Scan for the cell matching the given text and deliver its [X, Y] coordinate at center. 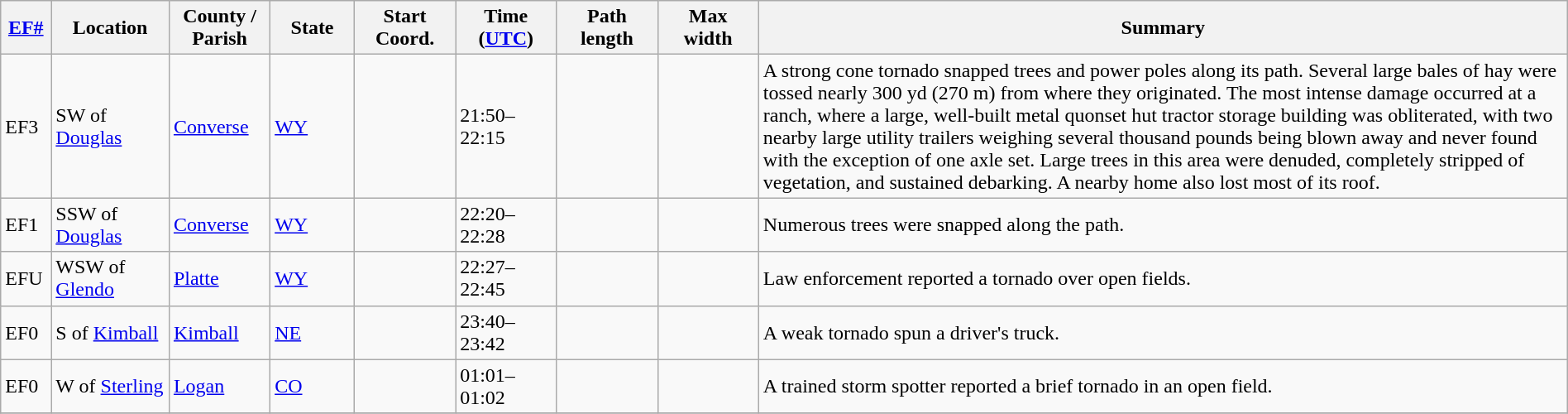
22:20–22:28 [506, 225]
CO [313, 386]
NE [313, 333]
W of Sterling [111, 386]
EF3 [26, 126]
Start Coord. [404, 28]
County / Parish [219, 28]
SW of Douglas [111, 126]
Kimball [219, 333]
EFU [26, 278]
A weak tornado spun a driver's truck. [1163, 333]
S of Kimball [111, 333]
Logan [219, 386]
21:50–22:15 [506, 126]
EF# [26, 28]
Time (UTC) [506, 28]
WSW of Glendo [111, 278]
SSW of Douglas [111, 225]
01:01–01:02 [506, 386]
22:27–22:45 [506, 278]
Summary [1163, 28]
Numerous trees were snapped along the path. [1163, 225]
Platte [219, 278]
Path length [607, 28]
A trained storm spotter reported a brief tornado in an open field. [1163, 386]
Max width [708, 28]
23:40–23:42 [506, 333]
EF1 [26, 225]
Location [111, 28]
Law enforcement reported a tornado over open fields. [1163, 278]
State [313, 28]
